Search for the cell housing the specified text and yield its [x, y] center coordinate. 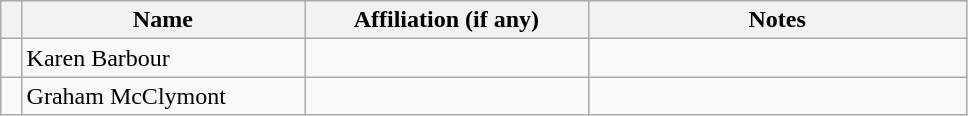
Graham McClymont [163, 96]
Name [163, 20]
Karen Barbour [163, 58]
Notes [777, 20]
Affiliation (if any) [447, 20]
